Pinpoint the cell where the given text exists, returning its [x, y] midpoint coordinate. 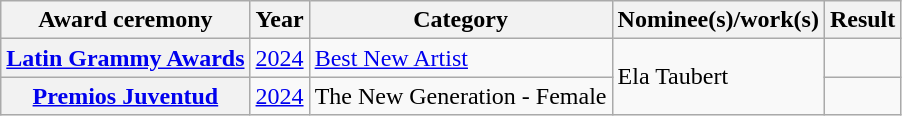
Award ceremony [126, 20]
Premios Juventud [126, 96]
Latin Grammy Awards [126, 58]
Ela Taubert [718, 77]
Result [862, 20]
Year [280, 20]
The New Generation - Female [460, 96]
Category [460, 20]
Nominee(s)/work(s) [718, 20]
Best New Artist [460, 58]
